Provide the (X, Y) coordinate of the cell's center where the given text is located.  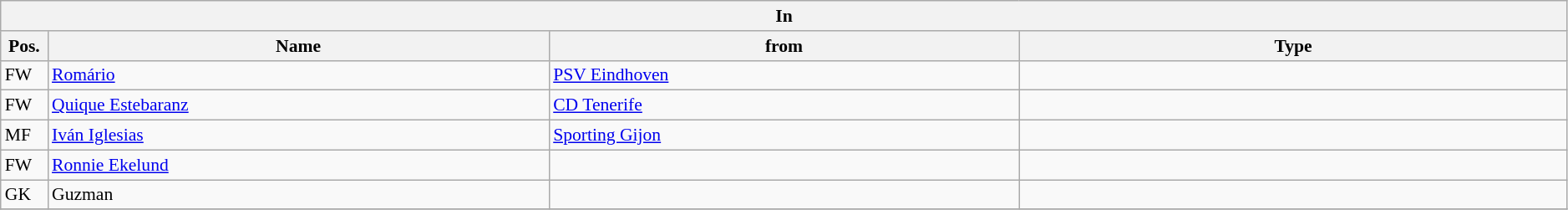
Ronnie Ekelund (298, 165)
GK (24, 195)
PSV Eindhoven (784, 75)
CD Tenerife (784, 105)
Guzman (298, 195)
Quique Estebaranz (298, 105)
In (784, 16)
Name (298, 46)
Sporting Gijon (784, 136)
Type (1293, 46)
from (784, 46)
Pos. (24, 46)
MF (24, 136)
Romário (298, 75)
Iván Iglesias (298, 136)
